Detect which cell encompasses the target text, then output its (x, y) center coordinate. 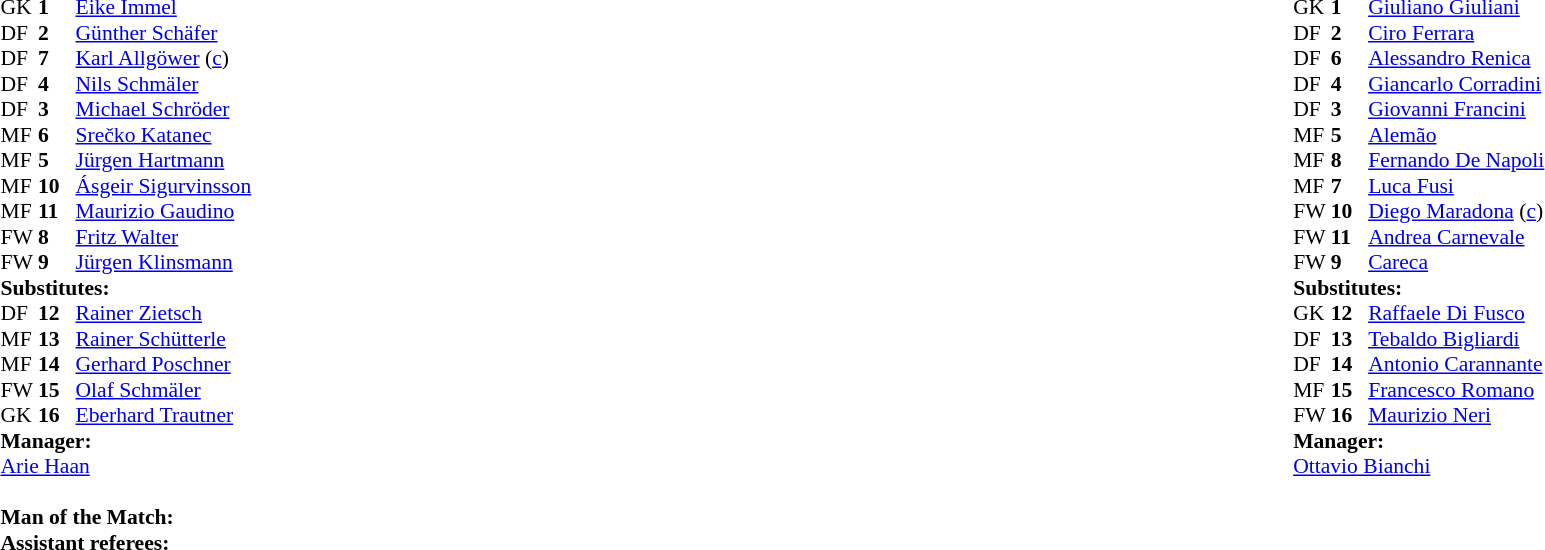
Jürgen Klinsmann (164, 263)
Fritz Walter (164, 237)
Nils Schmäler (164, 84)
Maurizio Gaudino (164, 211)
Karl Allgöwer (c) (164, 59)
Diego Maradona (c) (1456, 211)
Alemão (1456, 135)
Eberhard Trautner (164, 415)
Ciro Ferrara (1456, 33)
Günther Schäfer (164, 33)
Ottavio Bianchi (1418, 467)
Fernando De Napoli (1456, 161)
Michael Schröder (164, 109)
Srečko Katanec (164, 135)
Rainer Zietsch (164, 313)
Rainer Schütterle (164, 339)
Olaf Schmäler (164, 390)
Luca Fusi (1456, 186)
Raffaele Di Fusco (1456, 313)
Maurizio Neri (1456, 415)
Alessandro Renica (1456, 59)
Antonio Carannante (1456, 365)
Andrea Carnevale (1456, 237)
Jürgen Hartmann (164, 161)
Careca (1456, 263)
Ásgeir Sigurvinsson (164, 186)
Francesco Romano (1456, 390)
Gerhard Poschner (164, 365)
Tebaldo Bigliardi (1456, 339)
Giancarlo Corradini (1456, 84)
Giovanni Francini (1456, 109)
